Find where the given text appears and provide that cell's center as [x, y] coordinate. 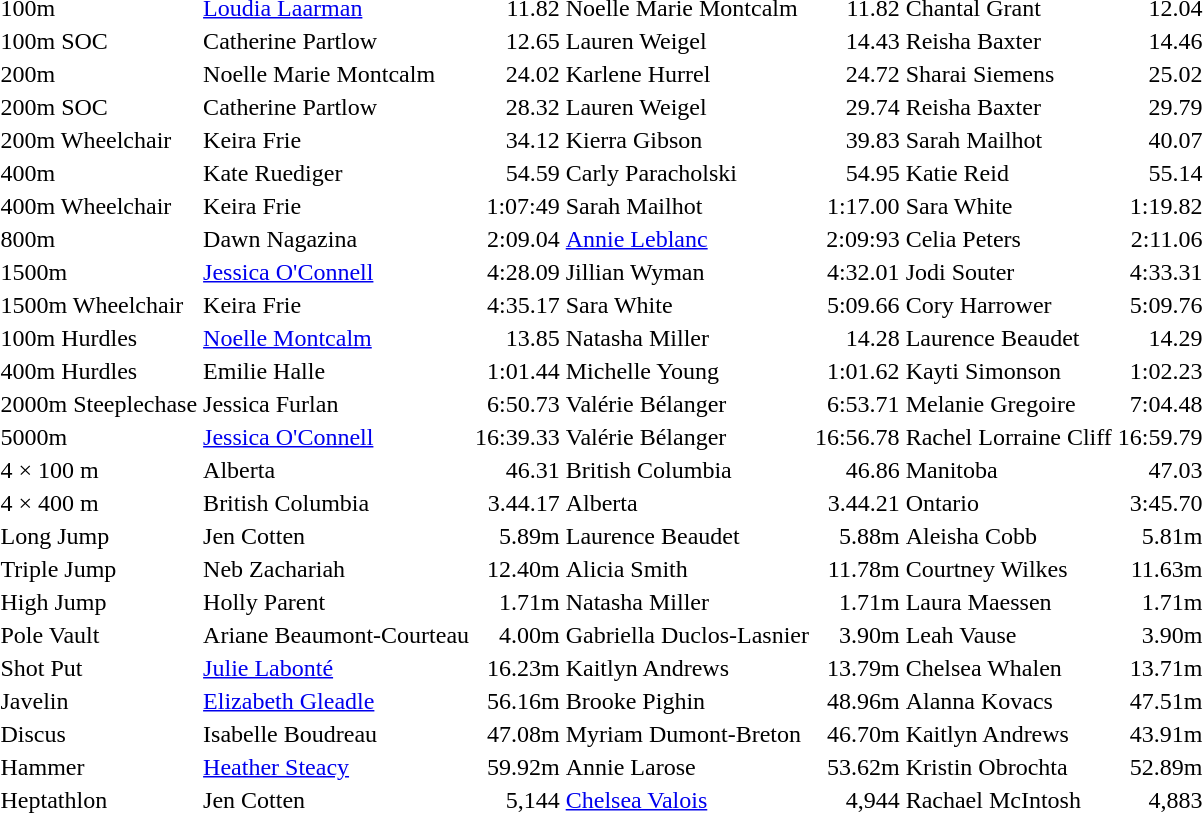
3.44.17 [518, 503]
14.28 [857, 338]
Myriam Dumont-Breton [687, 734]
Rachel Lorraine Cliff [1008, 437]
24.72 [857, 74]
Melanie Gregoire [1008, 404]
Elizabeth Gleadle [336, 701]
Dawn Nagazina [336, 239]
Noelle Montcalm [336, 338]
46.86 [857, 470]
53.62m [857, 767]
39.83 [857, 140]
Julie Labonté [336, 668]
24.02 [518, 74]
Sharai Siemens [1008, 74]
13.79m [857, 668]
Laura Maessen [1008, 602]
3.90m [857, 635]
Courtney Wilkes [1008, 569]
46.70m [857, 734]
Kierra Gibson [687, 140]
16.23m [518, 668]
Holly Parent [336, 602]
1:17.00 [857, 206]
48.96m [857, 701]
59.92m [518, 767]
6:53.71 [857, 404]
Michelle Young [687, 371]
6:50.73 [518, 404]
4:32.01 [857, 272]
4:35.17 [518, 305]
13.85 [518, 338]
4:28.09 [518, 272]
Alicia Smith [687, 569]
Ariane Beaumont-Courteau [336, 635]
1:01.62 [857, 371]
Celia Peters [1008, 239]
46.31 [518, 470]
47.08m [518, 734]
Annie Larose [687, 767]
Leah Vause [1008, 635]
5.89m [518, 536]
Jessica Furlan [336, 404]
Jodi Souter [1008, 272]
Gabriella Duclos-Lasnier [687, 635]
16:56.78 [857, 437]
34.12 [518, 140]
29.74 [857, 107]
2:09.04 [518, 239]
12.65 [518, 41]
Katie Reid [1008, 173]
Jen Cotten [336, 536]
Isabelle Boudreau [336, 734]
1:07:49 [518, 206]
12.40m [518, 569]
Cory Harrower [1008, 305]
Aleisha Cobb [1008, 536]
16:39.33 [518, 437]
Karlene Hurrel [687, 74]
Chelsea Whalen [1008, 668]
Kayti Simonson [1008, 371]
5.88m [857, 536]
Alanna Kovacs [1008, 701]
1:01.44 [518, 371]
2:09:93 [857, 239]
Ontario [1008, 503]
Neb Zachariah [336, 569]
28.32 [518, 107]
11.78m [857, 569]
14.43 [857, 41]
Jillian Wyman [687, 272]
54.59 [518, 173]
Emilie Halle [336, 371]
56.16m [518, 701]
3.44.21 [857, 503]
Kate Ruediger [336, 173]
5:09.66 [857, 305]
Kristin Obrochta [1008, 767]
Manitoba [1008, 470]
4.00m [518, 635]
Annie Leblanc [687, 239]
54.95 [857, 173]
Noelle Marie Montcalm [336, 74]
Brooke Pighin [687, 701]
Heather Steacy [336, 767]
Carly Paracholski [687, 173]
